Identify which cell holds the provided text, then report its (x, y) central coordinate. 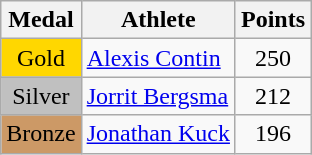
Silver (41, 96)
196 (272, 134)
Bronze (41, 134)
250 (272, 58)
Jorrit Bergsma (158, 96)
Athlete (158, 20)
Gold (41, 58)
Alexis Contin (158, 58)
Medal (41, 20)
Points (272, 20)
212 (272, 96)
Jonathan Kuck (158, 134)
